Detect which cell encompasses the target text, then output its [X, Y] center coordinate. 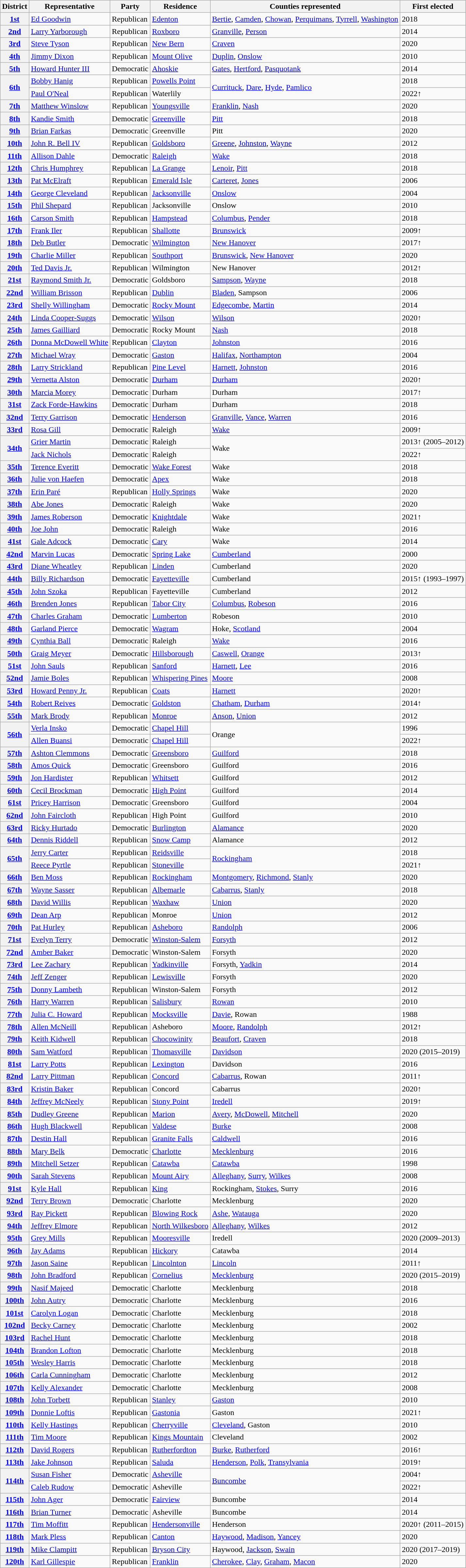
108th [15, 1400]
30th [15, 392]
4th [15, 56]
41st [15, 541]
Lincoln [305, 1263]
Kings Mountain [180, 1437]
Ed Goodwin [70, 19]
32nd [15, 417]
Pine Level [180, 367]
Sarah Stevens [70, 1176]
Representative [70, 7]
Granville, Vance, Warren [305, 417]
78th [15, 1027]
96th [15, 1251]
Burke [305, 1126]
11th [15, 156]
3rd [15, 44]
101st [15, 1313]
Craven [305, 44]
23rd [15, 305]
6th [15, 87]
Wayne Sasser [70, 890]
91st [15, 1189]
105th [15, 1363]
81st [15, 1064]
Grey Mills [70, 1238]
82nd [15, 1076]
44th [15, 579]
Columbus, Pender [305, 218]
1998 [433, 1164]
Jason Saine [70, 1263]
Mount Airy [180, 1176]
Keith Kidwell [70, 1039]
John R. Bell IV [70, 143]
68th [15, 902]
Robeson [305, 616]
70th [15, 927]
Donny Lambeth [70, 989]
88th [15, 1151]
95th [15, 1238]
2014↑ [433, 703]
Salisbury [180, 1002]
72nd [15, 952]
Ricky Hurtado [70, 828]
Mary Belk [70, 1151]
59th [15, 778]
111th [15, 1437]
22nd [15, 293]
Amber Baker [70, 952]
Frank Iler [70, 230]
94th [15, 1226]
Julia C. Howard [70, 1014]
53rd [15, 691]
Larry Potts [70, 1064]
Moore [305, 678]
Pricey Harrison [70, 803]
Wesley Harris [70, 1363]
Caleb Rudow [70, 1487]
First elected [433, 7]
112th [15, 1450]
42nd [15, 554]
Chocowinity [180, 1039]
Billy Richardson [70, 579]
31st [15, 405]
Marcia Morey [70, 392]
Nasif Majeed [70, 1288]
93rd [15, 1213]
Robert Reives [70, 703]
Hendersonville [180, 1524]
103rd [15, 1338]
2nd [15, 31]
28th [15, 367]
98th [15, 1275]
57th [15, 753]
Stoneville [180, 865]
Franklin, Nash [305, 106]
Becky Carney [70, 1325]
Wagram [180, 629]
46th [15, 604]
117th [15, 1524]
39th [15, 516]
District [15, 7]
Karl Gillespie [70, 1562]
1988 [433, 1014]
Graig Meyer [70, 653]
2013↑ [433, 653]
Cabarrus, Stanly [305, 890]
114th [15, 1481]
Hillsborough [180, 653]
97th [15, 1263]
Gastonia [180, 1412]
Zack Forde-Hawkins [70, 405]
2015↑ (1993–1997) [433, 579]
Coats [180, 691]
Brandon Lofton [70, 1350]
Terry Garrison [70, 417]
Youngsville [180, 106]
2016↑ [433, 1450]
Jeffrey Elmore [70, 1226]
Garland Pierce [70, 629]
Rosa Gill [70, 430]
Kandie Smith [70, 118]
Dennis Riddell [70, 840]
Abe Jones [70, 504]
Sanford [180, 666]
79th [15, 1039]
73rd [15, 965]
Kelly Hastings [70, 1425]
Knightdale [180, 516]
Lincolnton [180, 1263]
Stony Point [180, 1101]
Alleghany, Wilkes [305, 1226]
Jon Hardister [70, 778]
75th [15, 989]
55th [15, 716]
2013↑ (2005–2012) [433, 442]
Whitsett [180, 778]
New Bern [180, 44]
106th [15, 1375]
36th [15, 479]
115th [15, 1499]
Haywood, Jackson, Swain [305, 1549]
Charles Graham [70, 616]
Jeffrey McNeely [70, 1101]
Cherokee, Clay, Graham, Macon [305, 1562]
Whispering Pines [180, 678]
Pat Hurley [70, 927]
Allison Dahle [70, 156]
8th [15, 118]
Cleveland [305, 1437]
110th [15, 1425]
Randolph [305, 927]
25th [15, 330]
Bobby Hanig [70, 81]
84th [15, 1101]
Lenoir, Pitt [305, 168]
7th [15, 106]
Edgecombe, Martin [305, 305]
119th [15, 1549]
69th [15, 915]
Bertie, Camden, Chowan, Perquimans, Tyrrell, Washington [305, 19]
Southport [180, 255]
24th [15, 317]
Stanley [180, 1400]
Chris Humphrey [70, 168]
Tabor City [180, 604]
Lee Zachary [70, 965]
Anson, Union [305, 716]
Evelyn Terry [70, 939]
Brunswick [305, 230]
Orange [305, 734]
63rd [15, 828]
Linden [180, 566]
Cleveland, Gaston [305, 1425]
17th [15, 230]
Bryson City [180, 1549]
113th [15, 1462]
Halifax, Northampton [305, 355]
2000 [433, 554]
27th [15, 355]
Howard Hunter III [70, 69]
Alleghany, Surry, Wilkes [305, 1176]
86th [15, 1126]
Hoke, Scotland [305, 629]
52nd [15, 678]
56th [15, 734]
18th [15, 243]
102nd [15, 1325]
Verla Insko [70, 728]
Mark Brody [70, 716]
Blowing Rock [180, 1213]
48th [15, 629]
49th [15, 641]
2020 (2017–2019) [433, 1549]
19th [15, 255]
60th [15, 790]
Michael Wray [70, 355]
John Torbett [70, 1400]
Mike Clampitt [70, 1549]
Burke, Rutherford [305, 1450]
Tim Moore [70, 1437]
Bladen, Sampson [305, 293]
83rd [15, 1089]
85th [15, 1114]
Waterlily [180, 93]
Diane Wheatley [70, 566]
Chatham, Durham [305, 703]
Fairview [180, 1499]
99th [15, 1288]
Mooresville [180, 1238]
100th [15, 1300]
John Szoka [70, 591]
104th [15, 1350]
Sampson, Wayne [305, 280]
1996 [433, 728]
John Faircloth [70, 815]
Rowan [305, 1002]
2004↑ [433, 1475]
Jeff Zenger [70, 977]
92nd [15, 1201]
51st [15, 666]
Rachel Hunt [70, 1338]
James Roberson [70, 516]
Hickory [180, 1251]
Kyle Hall [70, 1189]
Shelly Willingham [70, 305]
Tim Moffitt [70, 1524]
Brunswick, New Hanover [305, 255]
Spring Lake [180, 554]
James Gailliard [70, 330]
9th [15, 131]
Harnett [305, 691]
Jay Adams [70, 1251]
Burlington [180, 828]
80th [15, 1052]
Avery, McDowell, Mitchell [305, 1114]
Cynthia Ball [70, 641]
Charlie Miller [70, 255]
Davie, Rowan [305, 1014]
Phil Shepard [70, 206]
Susan Fisher [70, 1475]
Harnett, Johnston [305, 367]
Jack Nichols [70, 454]
Marion [180, 1114]
Ashe, Watauga [305, 1213]
Columbus, Robeson [305, 604]
Donna McDowell White [70, 342]
Duplin, Onslow [305, 56]
Wake Forest [180, 467]
Lumberton [180, 616]
Terence Everitt [70, 467]
Reece Pyrtle [70, 865]
Gale Adcock [70, 541]
Haywood, Madison, Yancey [305, 1537]
Clayton [180, 342]
Cabarrus, Rowan [305, 1076]
14th [15, 193]
Franklin [180, 1562]
Mount Olive [180, 56]
Deb Butler [70, 243]
20th [15, 268]
Jerry Carter [70, 852]
North Wilkesboro [180, 1226]
Reidsville [180, 852]
Allen Buansi [70, 740]
87th [15, 1138]
Powells Point [180, 81]
Dudley Greene [70, 1114]
40th [15, 529]
118th [15, 1537]
Carla Cunningham [70, 1375]
Goldston [180, 703]
43rd [15, 566]
Jimmy Dixon [70, 56]
Saluda [180, 1462]
Gates, Hertford, Pasquotank [305, 69]
Ahoskie [180, 69]
Jake Johnson [70, 1462]
Grier Martin [70, 442]
Carteret, Jones [305, 181]
Marvin Lucas [70, 554]
Matthew Winslow [70, 106]
Cabarrus [305, 1089]
Ashton Clemmons [70, 753]
62nd [15, 815]
64th [15, 840]
William Brisson [70, 293]
65th [15, 859]
Currituck, Dare, Hyde, Pamlico [305, 87]
King [180, 1189]
Lewisville [180, 977]
116th [15, 1512]
Terry Brown [70, 1201]
Granite Falls [180, 1138]
35th [15, 467]
Steve Tyson [70, 44]
120th [15, 1562]
Allen McNeill [70, 1027]
29th [15, 380]
34th [15, 448]
107th [15, 1388]
Montgomery, Richmond, Stanly [305, 877]
Jamie Boles [70, 678]
12th [15, 168]
Ben Moss [70, 877]
Hampstead [180, 218]
71st [15, 939]
Dublin [180, 293]
Mitchell Setzer [70, 1164]
Raymond Smith Jr. [70, 280]
Rutherfordton [180, 1450]
Carolyn Logan [70, 1313]
Cornelius [180, 1275]
76th [15, 1002]
Kristin Baker [70, 1089]
Linda Cooper-Suggs [70, 317]
Johnston [305, 342]
38th [15, 504]
Brenden Jones [70, 604]
Moore, Randolph [305, 1027]
54th [15, 703]
Destin Hall [70, 1138]
Canton [180, 1537]
Cherryville [180, 1425]
Nash [305, 330]
Cary [180, 541]
Albemarle [180, 890]
John Sauls [70, 666]
John Bradford [70, 1275]
George Cleveland [70, 193]
16th [15, 218]
Vernetta Alston [70, 380]
61st [15, 803]
Yadkinville [180, 965]
26th [15, 342]
Residence [180, 7]
Howard Penny Jr. [70, 691]
Erin Paré [70, 492]
Sam Watford [70, 1052]
Emerald Isle [180, 181]
21st [15, 280]
Lexington [180, 1064]
Caswell, Orange [305, 653]
67th [15, 890]
Beaufort, Craven [305, 1039]
Carson Smith [70, 218]
74th [15, 977]
Ray Pickett [70, 1213]
Larry Strickland [70, 367]
Pat McElraft [70, 181]
50th [15, 653]
Paul O'Neal [70, 93]
90th [15, 1176]
66th [15, 877]
Julie von Haefen [70, 479]
2020↑ (2011–2015) [433, 1524]
Roxboro [180, 31]
Forsyth, Yadkin [305, 965]
John Ager [70, 1499]
10th [15, 143]
Amos Quick [70, 766]
Brian Turner [70, 1512]
Kelly Alexander [70, 1388]
Counties represented [305, 7]
Shallotte [180, 230]
David Rogers [70, 1450]
Apex [180, 479]
Harnett, Lee [305, 666]
Larry Pittman [70, 1076]
Granville, Person [305, 31]
Harry Warren [70, 1002]
Rockingham, Stokes, Surry [305, 1189]
77th [15, 1014]
13th [15, 181]
1st [15, 19]
Joe John [70, 529]
Valdese [180, 1126]
Ted Davis Jr. [70, 268]
John Autry [70, 1300]
2020 (2009–2013) [433, 1238]
Caldwell [305, 1138]
58th [15, 766]
Holly Springs [180, 492]
Mark Pless [70, 1537]
45th [15, 591]
37th [15, 492]
Larry Yarborough [70, 31]
89th [15, 1164]
Party [130, 7]
47th [15, 616]
Edenton [180, 19]
Greene, Johnston, Wayne [305, 143]
5th [15, 69]
La Grange [180, 168]
Snow Camp [180, 840]
Dean Arp [70, 915]
15th [15, 206]
109th [15, 1412]
Thomasville [180, 1052]
Hugh Blackwell [70, 1126]
Mocksville [180, 1014]
Waxhaw [180, 902]
Cecil Brockman [70, 790]
Henderson, Polk, Transylvania [305, 1462]
David Willis [70, 902]
Brian Farkas [70, 131]
Donnie Loftis [70, 1412]
33rd [15, 430]
